From the cell containing the given text, extract its center point as (x, y) coordinate. 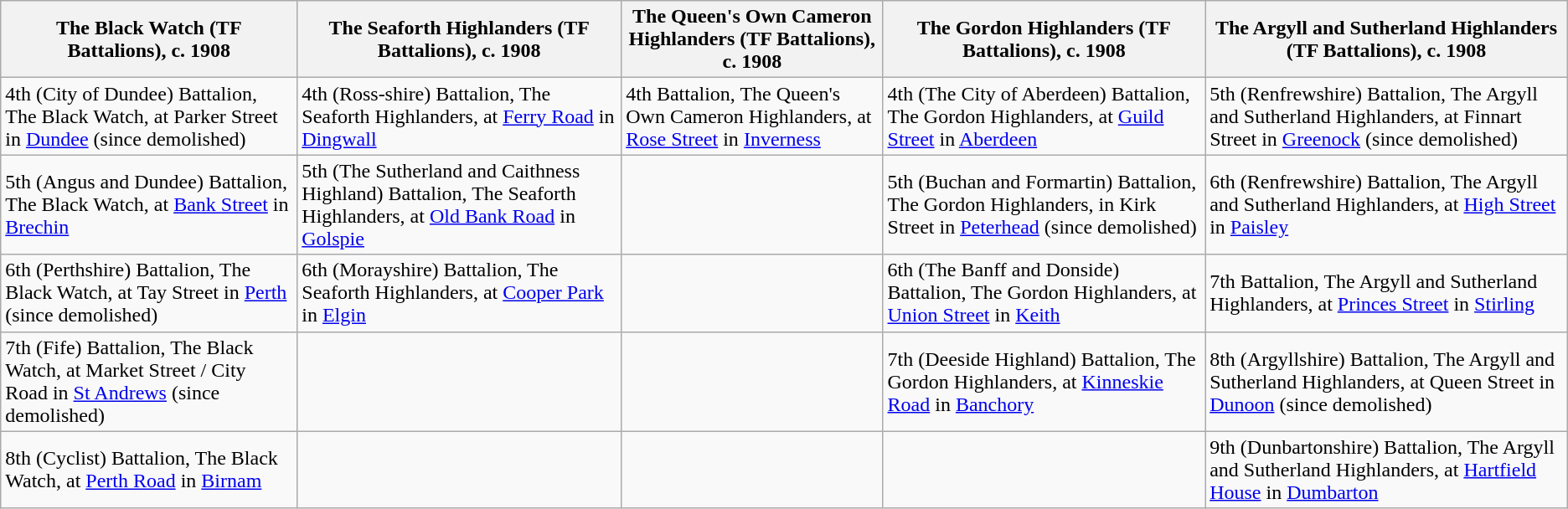
4th (Ross-shire) Battalion, The Seaforth Highlanders, at Ferry Road in Dingwall (459, 116)
4th Battalion, The Queen's Own Cameron Highlanders, at Rose Street in Inverness (752, 116)
7th (Fife) Battalion, The Black Watch, at Market Street / City Road in St Andrews (since demolished) (149, 382)
The Gordon Highlanders (TF Battalions), c. 1908 (1044, 39)
5th (Buchan and Formartin) Battalion, The Gordon Highlanders, in Kirk Street in Peterhead (since demolished) (1044, 204)
6th (The Banff and Donside) Battalion, The Gordon Highlanders, at Union Street in Keith (1044, 293)
The Seaforth Highlanders (TF Battalions), c. 1908 (459, 39)
9th (Dunbartonshire) Battalion, The Argyll and Sutherland Highlanders, at Hartfield House in Dumbarton (1387, 470)
The Argyll and Sutherland Highlanders (TF Battalions), c. 1908 (1387, 39)
4th (City of Dundee) Battalion, The Black Watch, at Parker Street in Dundee (since demolished) (149, 116)
5th (Angus and Dundee) Battalion, The Black Watch, at Bank Street in Brechin (149, 204)
6th (Renfrewshire) Battalion, The Argyll and Sutherland Highlanders, at High Street in Paisley (1387, 204)
8th (Argyllshire) Battalion, The Argyll and Sutherland Highlanders, at Queen Street in Dunoon (since demolished) (1387, 382)
8th (Cyclist) Battalion, The Black Watch, at Perth Road in Birnam (149, 470)
5th (The Sutherland and Caithness Highland) Battalion, The Seaforth Highlanders, at Old Bank Road in Golspie (459, 204)
The Black Watch (TF Battalions), c. 1908 (149, 39)
4th (The City of Aberdeen) Battalion, The Gordon Highlanders, at Guild Street in Aberdeen (1044, 116)
The Queen's Own Cameron Highlanders (TF Battalions), c. 1908 (752, 39)
5th (Renfrewshire) Battalion, The Argyll and Sutherland Highlanders, at Finnart Street in Greenock (since demolished) (1387, 116)
7th (Deeside Highland) Battalion, The Gordon Highlanders, at Kinneskie Road in Banchory (1044, 382)
6th (Perthshire) Battalion, The Black Watch, at Tay Street in Perth (since demolished) (149, 293)
6th (Morayshire) Battalion, The Seaforth Highlanders, at Cooper Park in Elgin (459, 293)
7th Battalion, The Argyll and Sutherland Highlanders, at Princes Street in Stirling (1387, 293)
